Locate the cell with the specified text and output its [x, y] center coordinate. 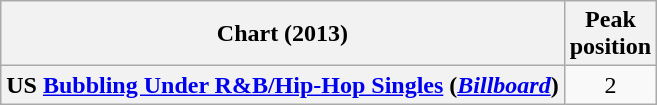
Peakposition [610, 34]
2 [610, 85]
Chart (2013) [282, 34]
US Bubbling Under R&B/Hip-Hop Singles (Billboard) [282, 85]
